Find where the given text appears and provide that cell's center as (x, y) coordinate. 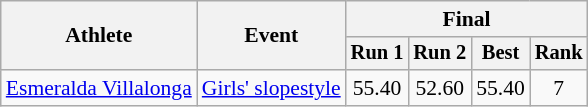
52.60 (440, 88)
Rank (559, 54)
Girls' slopestyle (272, 88)
Athlete (99, 36)
Final (467, 19)
Run 2 (440, 54)
Run 1 (378, 54)
Event (272, 36)
7 (559, 88)
Best (500, 54)
Esmeralda Villalonga (99, 88)
